Detect which cell encompasses the target text, then output its (x, y) center coordinate. 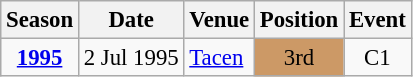
Date (131, 20)
Event (378, 20)
2 Jul 1995 (131, 58)
Position (300, 20)
1995 (40, 58)
Tacen (220, 58)
Venue (220, 20)
Season (40, 20)
3rd (300, 58)
C1 (378, 58)
